Provide the (X, Y) coordinate of the cell's center where the given text is located.  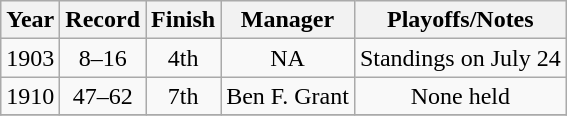
47–62 (103, 96)
NA (288, 58)
Ben F. Grant (288, 96)
Finish (184, 20)
8–16 (103, 58)
1910 (30, 96)
Manager (288, 20)
1903 (30, 58)
7th (184, 96)
Standings on July 24 (460, 58)
4th (184, 58)
Record (103, 20)
None held (460, 96)
Playoffs/Notes (460, 20)
Year (30, 20)
